Return (X, Y) of the center of cell containing provided text 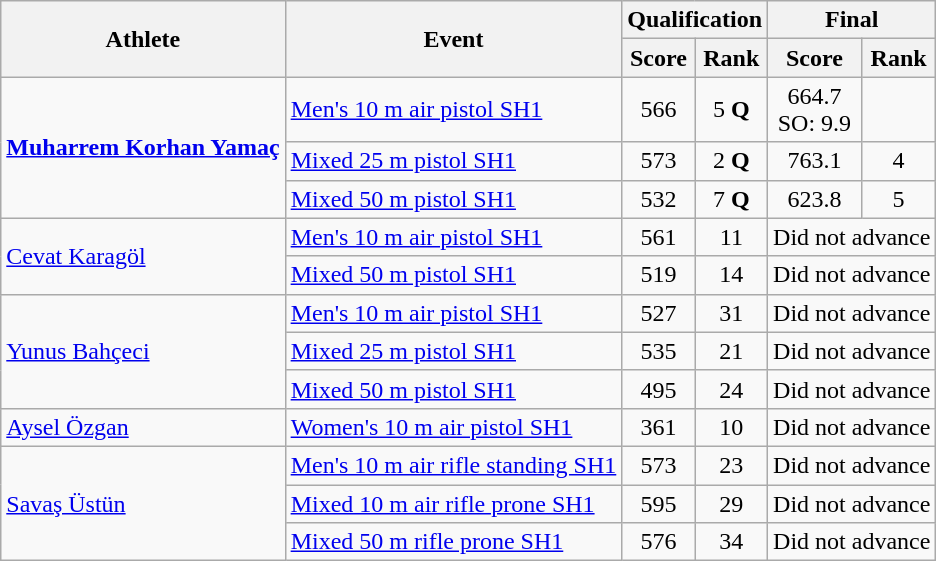
Athlete (143, 39)
Qualification (695, 20)
595 (658, 503)
4 (898, 161)
29 (731, 503)
24 (731, 389)
763.1 (815, 161)
532 (658, 199)
Aysel Özgan (143, 427)
10 (731, 427)
31 (731, 313)
Men's 10 m air rifle standing SH1 (454, 465)
Yunus Bahçeci (143, 351)
Savaş Üstün (143, 503)
Mixed 10 m air rifle prone SH1 (454, 503)
561 (658, 237)
21 (731, 351)
664.7SO: 9.9 (815, 110)
5 Q (731, 110)
7 Q (731, 199)
14 (731, 275)
527 (658, 313)
Cevat Karagöl (143, 256)
576 (658, 542)
361 (658, 427)
495 (658, 389)
5 (898, 199)
Event (454, 39)
23 (731, 465)
Muharrem Korhan Yamaç (143, 148)
Final (852, 20)
623.8 (815, 199)
34 (731, 542)
535 (658, 351)
Mixed 50 m rifle prone SH1 (454, 542)
519 (658, 275)
566 (658, 110)
11 (731, 237)
Women's 10 m air pistol SH1 (454, 427)
2 Q (731, 161)
